Scan for the cell matching the given text and deliver its (X, Y) coordinate at center. 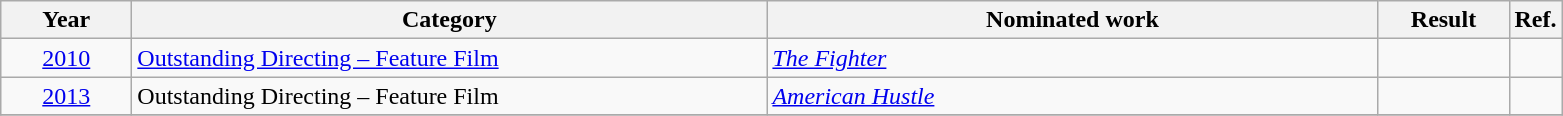
American Hustle (1072, 96)
2013 (66, 96)
Category (450, 20)
Nominated work (1072, 20)
2010 (66, 58)
The Fighter (1072, 58)
Result (1444, 20)
Ref. (1536, 20)
Year (66, 20)
